Return the (x, y) coordinate for the center point of the cell that contains the specified text.  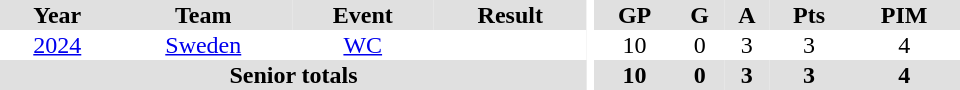
Team (204, 15)
G (700, 15)
Year (58, 15)
2024 (58, 45)
Sweden (204, 45)
Senior totals (294, 75)
Pts (810, 15)
A (747, 15)
Result (511, 15)
PIM (904, 15)
GP (635, 15)
WC (363, 45)
Event (363, 15)
